For the text-containing cell, return its midpoint in [x, y] coordinate format. 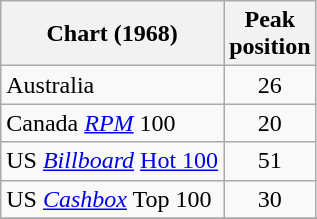
51 [270, 161]
Australia [112, 85]
US Cashbox Top 100 [112, 199]
30 [270, 199]
Canada RPM 100 [112, 123]
Peakposition [270, 34]
20 [270, 123]
Chart (1968) [112, 34]
26 [270, 85]
US Billboard Hot 100 [112, 161]
